Determine the (X, Y) coordinate at the center of the cell enclosing the given text.  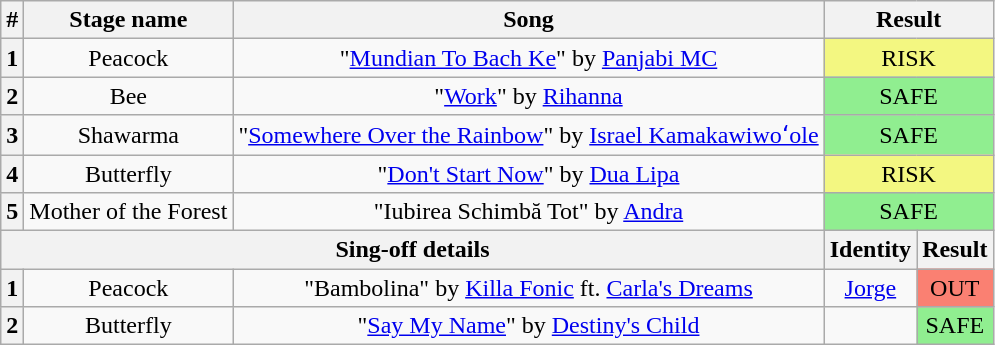
Bee (128, 96)
Shawarma (128, 135)
Sing-off details (412, 250)
# (12, 20)
"Don't Start Now" by Dua Lipa (528, 173)
Mother of the Forest (128, 212)
3 (12, 135)
Stage name (128, 20)
"Iubirea Schimbă Tot" by Andra (528, 212)
"Say My Name" by Destiny's Child (528, 326)
"Bambolina" by Killa Fonic ft. Carla's Dreams (528, 288)
"Somewhere Over the Rainbow" by Israel Kamakawiwoʻole (528, 135)
4 (12, 173)
Song (528, 20)
OUT (955, 288)
Identity (870, 250)
Jorge (870, 288)
5 (12, 212)
"Mundian To Bach Ke" by Panjabi MC (528, 58)
"Work" by Rihanna (528, 96)
